Find where the given text appears and provide that cell's center as [X, Y] coordinate. 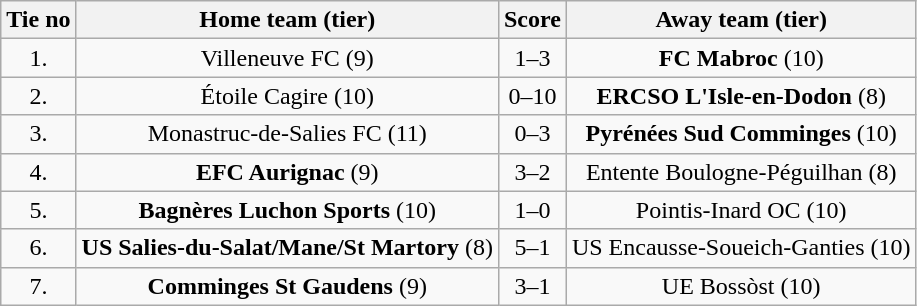
1–3 [532, 58]
Entente Boulogne-Péguilhan (8) [741, 172]
Score [532, 20]
Pointis-Inard OC (10) [741, 210]
0–3 [532, 134]
ERCSO L'Isle-en-Dodon (8) [741, 96]
EFC Aurignac (9) [287, 172]
1–0 [532, 210]
Home team (tier) [287, 20]
US Salies-du-Salat/Mane/St Martory (8) [287, 248]
US Encausse-Soueich-Ganties (10) [741, 248]
Bagnères Luchon Sports (10) [287, 210]
Pyrénées Sud Comminges (10) [741, 134]
3–2 [532, 172]
UE Bossòst (10) [741, 286]
3. [38, 134]
Monastruc-de-Salies FC (11) [287, 134]
Away team (tier) [741, 20]
6. [38, 248]
2. [38, 96]
7. [38, 286]
3–1 [532, 286]
5. [38, 210]
1. [38, 58]
Villeneuve FC (9) [287, 58]
Étoile Cagire (10) [287, 96]
Tie no [38, 20]
Comminges St Gaudens (9) [287, 286]
5–1 [532, 248]
0–10 [532, 96]
FC Mabroc (10) [741, 58]
4. [38, 172]
